Find where the given text appears and provide that cell's center as (x, y) coordinate. 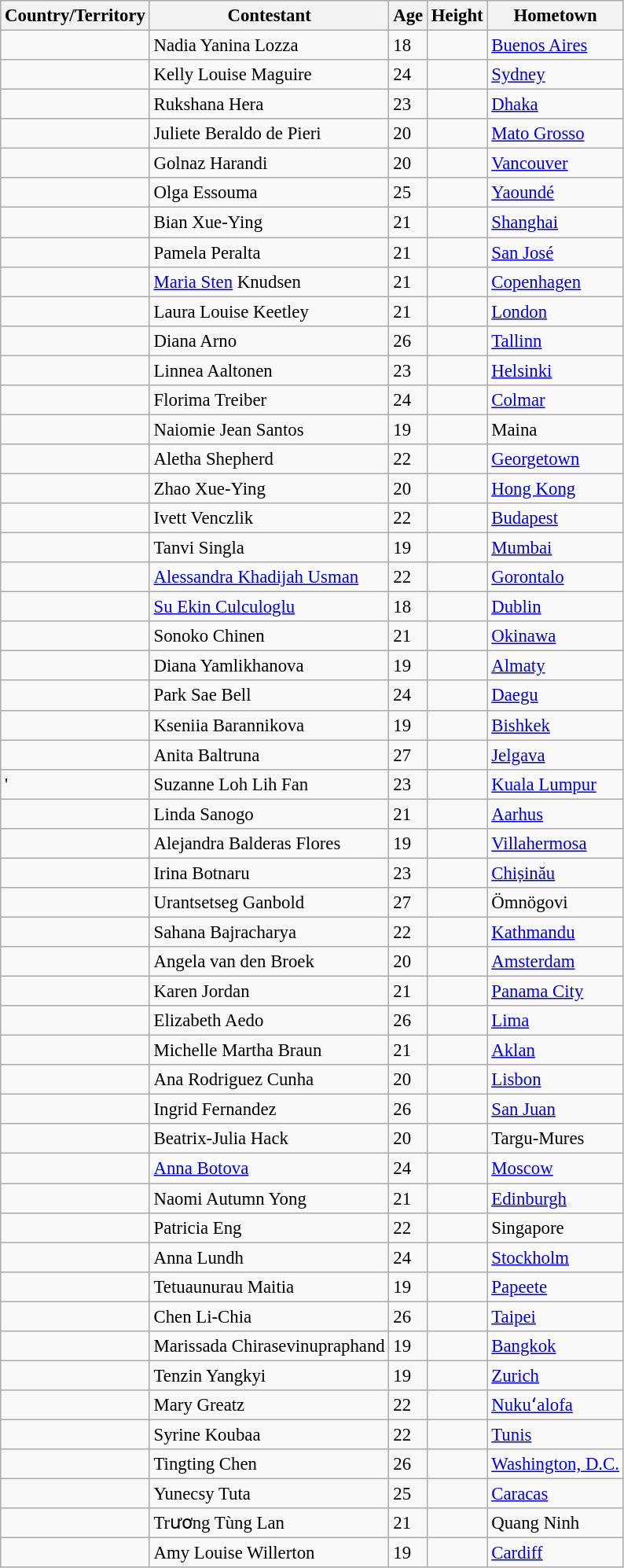
Sydney (555, 75)
Lisbon (555, 1080)
Ivett Venczlik (269, 518)
London (555, 311)
Sonoko Chinen (269, 636)
Shanghai (555, 223)
Zurich (555, 1375)
Aarhus (555, 814)
Dhaka (555, 105)
Maria Sten Knudsen (269, 282)
Patricia Eng (269, 1228)
Mato Grosso (555, 134)
Zhao Xue-Ying (269, 488)
Mumbai (555, 548)
Singapore (555, 1228)
Dublin (555, 607)
Kseniia Barannikova (269, 725)
Trương Tùng Lan (269, 1523)
Suzanne Loh Lih Fan (269, 784)
Tallinn (555, 340)
Park Sae Bell (269, 696)
Ömnögovi (555, 903)
Pamela Peralta (269, 252)
Golnaz Harandi (269, 164)
Alessandra Khadijah Usman (269, 577)
Ingrid Fernandez (269, 1110)
San Juan (555, 1110)
Villahermosa (555, 844)
Age (409, 16)
Karen Jordan (269, 992)
Taipei (555, 1316)
Beatrix-Julia Hack (269, 1139)
Washington, D.C. (555, 1464)
Kelly Louise Maguire (269, 75)
Targu-Mures (555, 1139)
Tenzin Yangkyi (269, 1375)
Ana Rodriguez Cunha (269, 1080)
Daegu (555, 696)
Stockholm (555, 1257)
Mary Greatz (269, 1405)
Yaoundé (555, 193)
Hometown (555, 16)
San José (555, 252)
Okinawa (555, 636)
Rukshana Hera (269, 105)
Moscow (555, 1169)
Gorontalo (555, 577)
Hong Kong (555, 488)
Juliete Beraldo de Pieri (269, 134)
Kathmandu (555, 932)
Quang Ninh (555, 1523)
Su Ekin Culculoglu (269, 607)
Olga Essouma (269, 193)
Lima (555, 1021)
Aklan (555, 1051)
Florima Treiber (269, 400)
Height (457, 16)
Budapest (555, 518)
Tanvi Singla (269, 548)
Almaty (555, 666)
Amsterdam (555, 962)
' (75, 784)
Michelle Martha Braun (269, 1051)
Alejandra Balderas Flores (269, 844)
Elizabeth Aedo (269, 1021)
Cardiff (555, 1553)
Country/Territory (75, 16)
Naomi Autumn Yong (269, 1198)
Amy Louise Willerton (269, 1553)
Colmar (555, 400)
Irina Botnaru (269, 873)
Yunecsy Tuta (269, 1494)
Helsinki (555, 370)
Buenos Aires (555, 46)
Contestant (269, 16)
Nukuʻalofa (555, 1405)
Urantsetseg Ganbold (269, 903)
Tetuaunurau Maitia (269, 1286)
Marissada Chirasevinupraphand (269, 1346)
Anna Botova (269, 1169)
Chen Li-Chia (269, 1316)
Edinburgh (555, 1198)
Aletha Shepherd (269, 459)
Caracas (555, 1494)
Anna Lundh (269, 1257)
Kuala Lumpur (555, 784)
Bishkek (555, 725)
Laura Louise Keetley (269, 311)
Bangkok (555, 1346)
Copenhagen (555, 282)
Diana Yamlikhanova (269, 666)
Tunis (555, 1434)
Jelgava (555, 755)
Maina (555, 429)
Georgetown (555, 459)
Tingting Chen (269, 1464)
Panama City (555, 992)
Chișinău (555, 873)
Angela van den Broek (269, 962)
Naiomie Jean Santos (269, 429)
Vancouver (555, 164)
Nadia Yanina Lozza (269, 46)
Linnea Aaltonen (269, 370)
Sahana Bajracharya (269, 932)
Linda Sanogo (269, 814)
Bian Xue-Ying (269, 223)
Papeete (555, 1286)
Anita Baltruna (269, 755)
Syrine Koubaa (269, 1434)
Diana Arno (269, 340)
